Determine the (X, Y) coordinate at the center of the cell enclosing the given text.  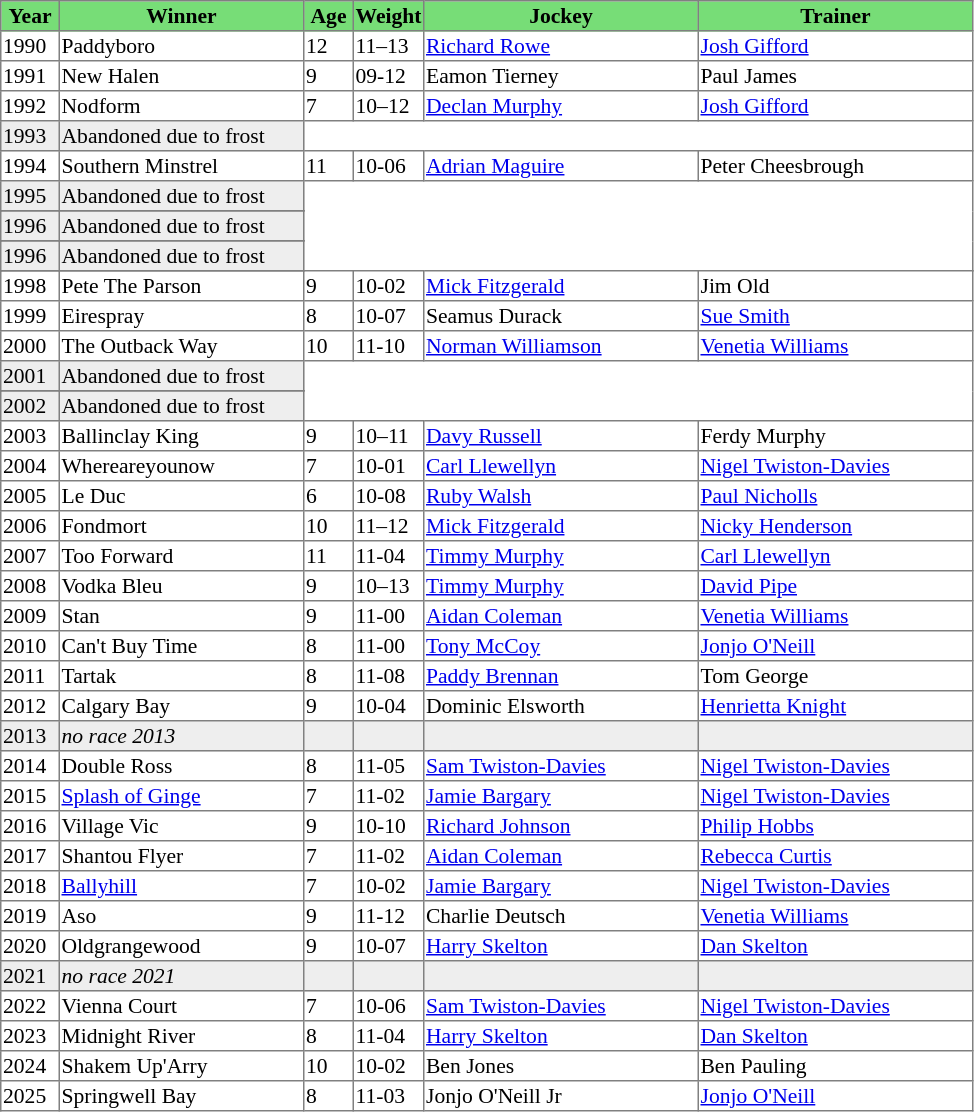
10-04 (388, 706)
1999 (30, 316)
Double Ross (181, 766)
2001 (30, 376)
Too Forward (181, 556)
Aso (181, 916)
2023 (30, 1036)
2013 (30, 736)
Pete The Parson (181, 286)
Midnight River (181, 1036)
The Outback Way (181, 346)
Le Duc (181, 496)
11-12 (388, 916)
09-12 (388, 76)
Age (329, 16)
1991 (30, 76)
Jonjo O'Neill Jr (561, 1096)
6 (329, 496)
10–11 (388, 436)
Fondmort (181, 526)
2009 (30, 616)
Year (30, 16)
2017 (30, 856)
Davy Russell (561, 436)
Paul Nicholls (835, 496)
10–13 (388, 586)
Oldgrangewood (181, 946)
2014 (30, 766)
Can't Buy Time (181, 646)
11-08 (388, 676)
Henrietta Knight (835, 706)
Richard Rowe (561, 46)
Ballyhill (181, 886)
2024 (30, 1066)
Jim Old (835, 286)
Vienna Court (181, 1006)
2008 (30, 586)
1994 (30, 166)
1992 (30, 106)
Ben Pauling (835, 1066)
Tom George (835, 676)
Rebecca Curtis (835, 856)
Adrian Maguire (561, 166)
no race 2021 (181, 976)
New Halen (181, 76)
10-10 (388, 826)
2012 (30, 706)
Eamon Tierney (561, 76)
Southern Minstrel (181, 166)
Sue Smith (835, 316)
Ballinclay King (181, 436)
Stan (181, 616)
Shantou Flyer (181, 856)
Peter Cheesbrough (835, 166)
2011 (30, 676)
2000 (30, 346)
Splash of Ginge (181, 796)
10-08 (388, 496)
Paddyboro (181, 46)
1990 (30, 46)
11-03 (388, 1096)
Trainer (835, 16)
Vodka Bleu (181, 586)
12 (329, 46)
1995 (30, 196)
2004 (30, 466)
10–12 (388, 106)
Paddy Brennan (561, 676)
1993 (30, 136)
Paul James (835, 76)
Seamus Durack (561, 316)
Tony McCoy (561, 646)
Weight (388, 16)
Nodform (181, 106)
2006 (30, 526)
Springwell Bay (181, 1096)
10-01 (388, 466)
Eirespray (181, 316)
Calgary Bay (181, 706)
no race 2013 (181, 736)
2005 (30, 496)
Richard Johnson (561, 826)
Whereareyounow (181, 466)
11–12 (388, 526)
2018 (30, 886)
2003 (30, 436)
11–13 (388, 46)
2022 (30, 1006)
Norman Williamson (561, 346)
Dominic Elsworth (561, 706)
Tartak (181, 676)
Jockey (561, 16)
2019 (30, 916)
2015 (30, 796)
Ben Jones (561, 1066)
2020 (30, 946)
Ferdy Murphy (835, 436)
Declan Murphy (561, 106)
1998 (30, 286)
2002 (30, 406)
11-10 (388, 346)
Philip Hobbs (835, 826)
Charlie Deutsch (561, 916)
2021 (30, 976)
2025 (30, 1096)
Ruby Walsh (561, 496)
Shakem Up'Arry (181, 1066)
Village Vic (181, 826)
David Pipe (835, 586)
11-05 (388, 766)
2016 (30, 826)
2007 (30, 556)
Nicky Henderson (835, 526)
Winner (181, 16)
2010 (30, 646)
